For the text-containing cell, return its midpoint in [X, Y] coordinate format. 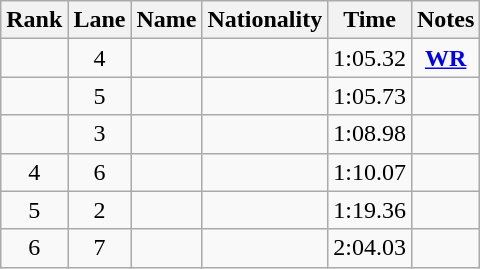
1:19.36 [370, 210]
Lane [100, 20]
2:04.03 [370, 248]
1:08.98 [370, 134]
Nationality [265, 20]
2 [100, 210]
1:05.73 [370, 96]
1:10.07 [370, 172]
7 [100, 248]
Rank [34, 20]
Name [166, 20]
Notes [445, 20]
Time [370, 20]
WR [445, 58]
3 [100, 134]
1:05.32 [370, 58]
